Scan for the cell matching the given text and deliver its (X, Y) coordinate at center. 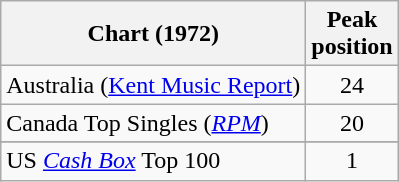
Canada Top Singles (RPM) (154, 123)
Australia (Kent Music Report) (154, 85)
20 (352, 123)
Chart (1972) (154, 34)
1 (352, 161)
24 (352, 85)
US Cash Box Top 100 (154, 161)
Peakposition (352, 34)
